Identify which cell holds the provided text, then report its [X, Y] central coordinate. 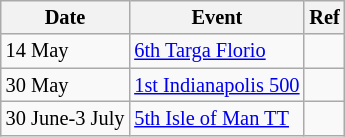
6th Targa Florio [216, 51]
30 May [66, 85]
5th Isle of Man TT [216, 118]
Event [216, 17]
30 June-3 July [66, 118]
Date [66, 17]
Ref [324, 17]
1st Indianapolis 500 [216, 85]
14 May [66, 51]
